Extract the (X, Y) coordinate from the center of the cell holding the provided text.  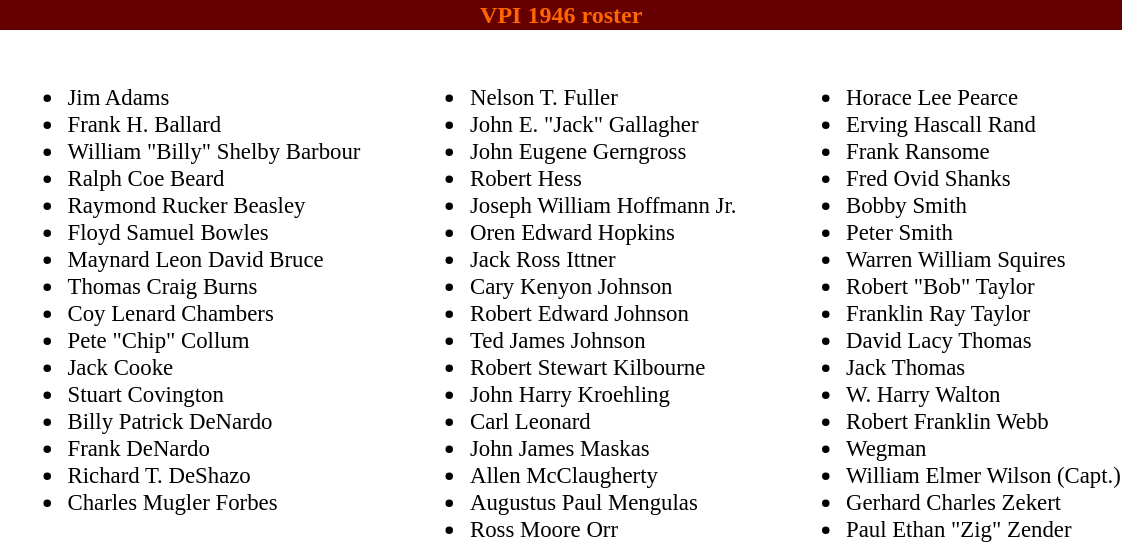
VPI 1946 roster (561, 15)
